Return the [x, y] coordinate for the center point of the cell that contains the specified text.  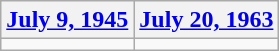
July 9, 1945 [68, 20]
July 20, 1963 [206, 20]
